From the cell containing the given text, extract its center point as (x, y) coordinate. 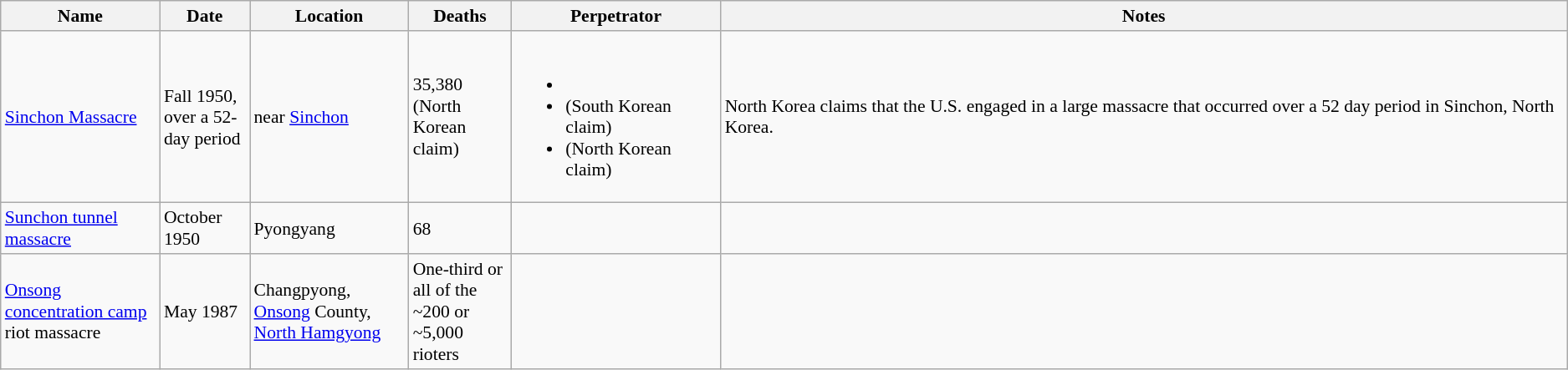
May 1987 (205, 312)
Pyongyang (329, 229)
Onsong concentration camp riot massacre (80, 312)
October 1950 (205, 229)
Changpyong, Onsong County, North Hamgyong (329, 312)
near Sinchon (329, 117)
Fall 1950, over a 52-day period (205, 117)
68 (460, 229)
Name (80, 16)
Location (329, 16)
One-third or all of the ~200 or ~5,000 rioters (460, 312)
35,380 (North Korean claim) (460, 117)
Sunchon tunnel massacre (80, 229)
(South Korean claim) (North Korean claim) (615, 117)
North Korea claims that the U.S. engaged in a large massacre that occurred over a 52 day period in Sinchon, North Korea. (1144, 117)
Date (205, 16)
Deaths (460, 16)
Notes (1144, 16)
Sinchon Massacre (80, 117)
Perpetrator (615, 16)
